From the cell containing the given text, extract its center point as [x, y] coordinate. 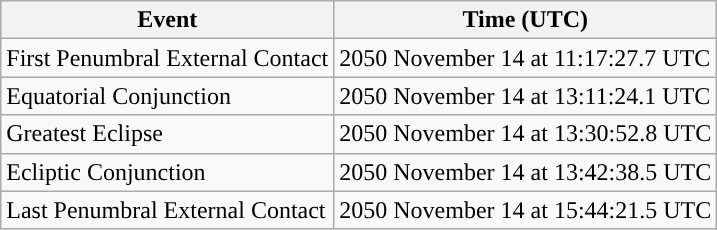
Event [168, 20]
Time (UTC) [526, 20]
Greatest Eclipse [168, 134]
2050 November 14 at 13:11:24.1 UTC [526, 96]
2050 November 14 at 11:17:27.7 UTC [526, 58]
Last Penumbral External Contact [168, 210]
2050 November 14 at 15:44:21.5 UTC [526, 210]
Ecliptic Conjunction [168, 172]
Equatorial Conjunction [168, 96]
2050 November 14 at 13:30:52.8 UTC [526, 134]
2050 November 14 at 13:42:38.5 UTC [526, 172]
First Penumbral External Contact [168, 58]
